Search for the cell housing the specified text and yield its [x, y] center coordinate. 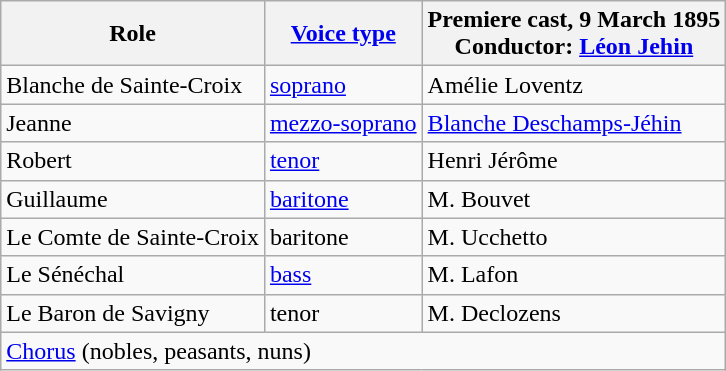
Jeanne [133, 123]
Henri Jérôme [574, 161]
Blanche Deschamps-Jéhin [574, 123]
Robert [133, 161]
Chorus (nobles, peasants, nuns) [364, 351]
M. Lafon [574, 275]
M. Bouvet [574, 199]
Blanche de Sainte-Croix [133, 85]
mezzo-soprano [343, 123]
Le Baron de Savigny [133, 313]
Amélie Loventz [574, 85]
Le Comte de Sainte-Croix [133, 237]
Guillaume [133, 199]
M. Ucchetto [574, 237]
Voice type [343, 34]
bass [343, 275]
M. Declozens [574, 313]
Le Sénéchal [133, 275]
Premiere cast, 9 March 1895 Conductor: Léon Jehin [574, 34]
soprano [343, 85]
Role [133, 34]
